Locate the cell with the specified text and output its [x, y] center coordinate. 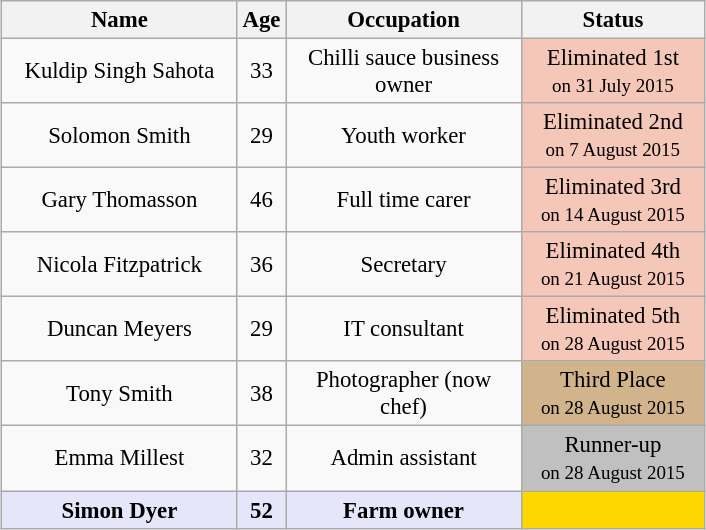
Runner-upon 28 August 2015 [612, 458]
36 [262, 264]
Eliminated 5thon 28 August 2015 [612, 330]
Eliminated 3rdon 14 August 2015 [612, 200]
Farm owner [404, 509]
Chilli sauce business owner [404, 70]
Photographer (now chef) [404, 394]
Youth worker [404, 136]
Age [262, 20]
Gary Thomasson [120, 200]
Nicola Fitzpatrick [120, 264]
Simon Dyer [120, 509]
Eliminated 4thon 21 August 2015 [612, 264]
Kuldip Singh Sahota [120, 70]
33 [262, 70]
IT consultant [404, 330]
Duncan Meyers [120, 330]
Tony Smith [120, 394]
Third Placeon 28 August 2015 [612, 394]
Emma Millest [120, 458]
Occupation [404, 20]
32 [262, 458]
Admin assistant [404, 458]
Eliminated 1ston 31 July 2015 [612, 70]
38 [262, 394]
Name [120, 20]
Status [612, 20]
Eliminated 2ndon 7 August 2015 [612, 136]
52 [262, 509]
Full time carer [404, 200]
Secretary [404, 264]
46 [262, 200]
Solomon Smith [120, 136]
